Identify which cell holds the provided text, then report its (x, y) central coordinate. 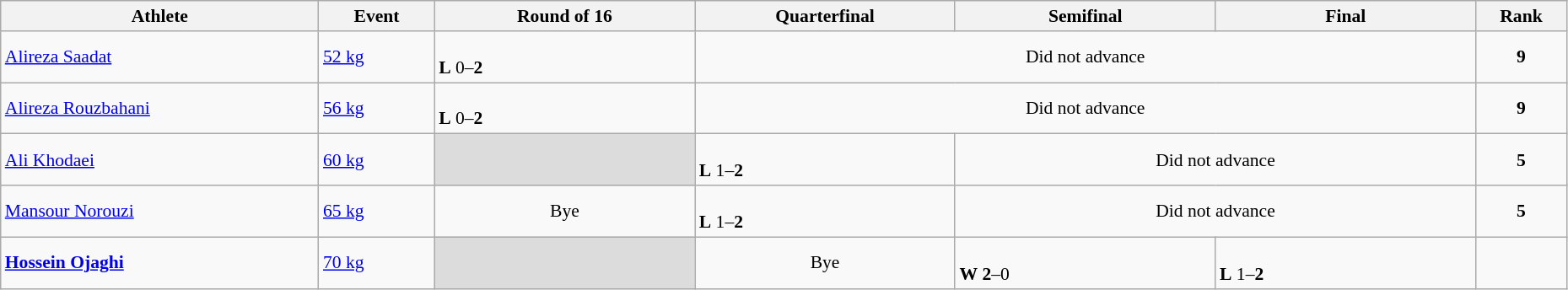
Quarterfinal (825, 16)
65 kg (376, 211)
70 kg (376, 263)
Semifinal (1085, 16)
Hossein Ojaghi (160, 263)
Event (376, 16)
Final (1346, 16)
Alireza Rouzbahani (160, 108)
Rank (1522, 16)
52 kg (376, 57)
Round of 16 (565, 16)
Mansour Norouzi (160, 211)
W 2–0 (1085, 263)
Ali Khodaei (160, 160)
60 kg (376, 160)
56 kg (376, 108)
Athlete (160, 16)
Alireza Saadat (160, 57)
